Scan for the cell matching the given text and deliver its (X, Y) coordinate at center. 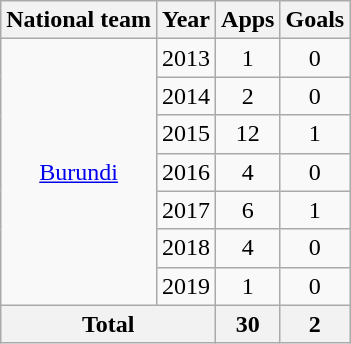
Apps (248, 20)
Burundi (79, 172)
2013 (186, 58)
2016 (186, 172)
2017 (186, 210)
2018 (186, 248)
30 (248, 324)
2015 (186, 134)
Goals (315, 20)
National team (79, 20)
6 (248, 210)
Year (186, 20)
Total (108, 324)
12 (248, 134)
2014 (186, 96)
2019 (186, 286)
